Output the (x, y) coordinate of the center of the cell containing the given text.  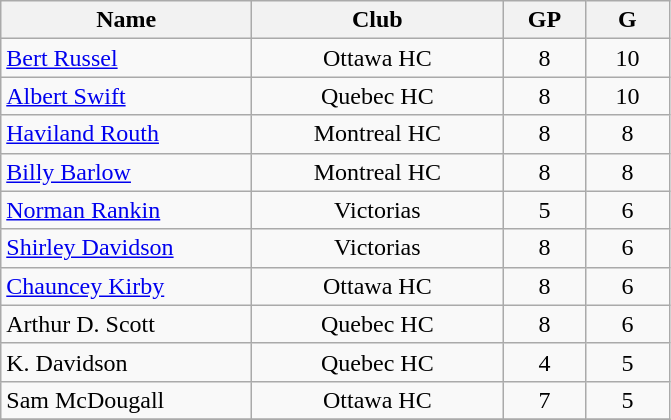
Sam McDougall (126, 400)
Club (378, 20)
Albert Swift (126, 96)
Chauncey Kirby (126, 286)
Bert Russel (126, 58)
G (628, 20)
Name (126, 20)
4 (544, 362)
Arthur D. Scott (126, 324)
K. Davidson (126, 362)
Billy Barlow (126, 172)
Norman Rankin (126, 210)
7 (544, 400)
Shirley Davidson (126, 248)
GP (544, 20)
Haviland Routh (126, 134)
